Find where the given text appears and provide that cell's center as [X, Y] coordinate. 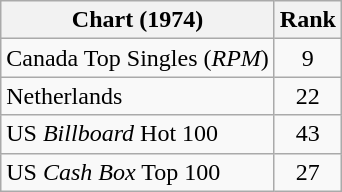
US Cash Box Top 100 [138, 172]
Rank [308, 20]
Canada Top Singles (RPM) [138, 58]
Netherlands [138, 96]
27 [308, 172]
22 [308, 96]
Chart (1974) [138, 20]
9 [308, 58]
US Billboard Hot 100 [138, 134]
43 [308, 134]
